Capture the cell that displays the provided text and extract its [X, Y] central coordinate. 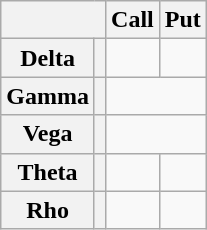
Rho [48, 210]
Theta [48, 172]
Put [182, 20]
Call [133, 20]
Gamma [48, 96]
Delta [48, 58]
Vega [48, 134]
